Identify which cell holds the provided text, then report its [x, y] central coordinate. 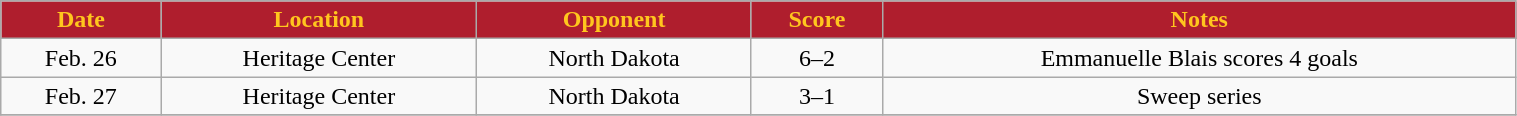
Opponent [614, 20]
Notes [1199, 20]
Location [319, 20]
Feb. 26 [81, 58]
Emmanuelle Blais scores 4 goals [1199, 58]
Date [81, 20]
3–1 [816, 96]
Sweep series [1199, 96]
6–2 [816, 58]
Feb. 27 [81, 96]
Score [816, 20]
